Find where the given text appears and provide that cell's center as [X, Y] coordinate. 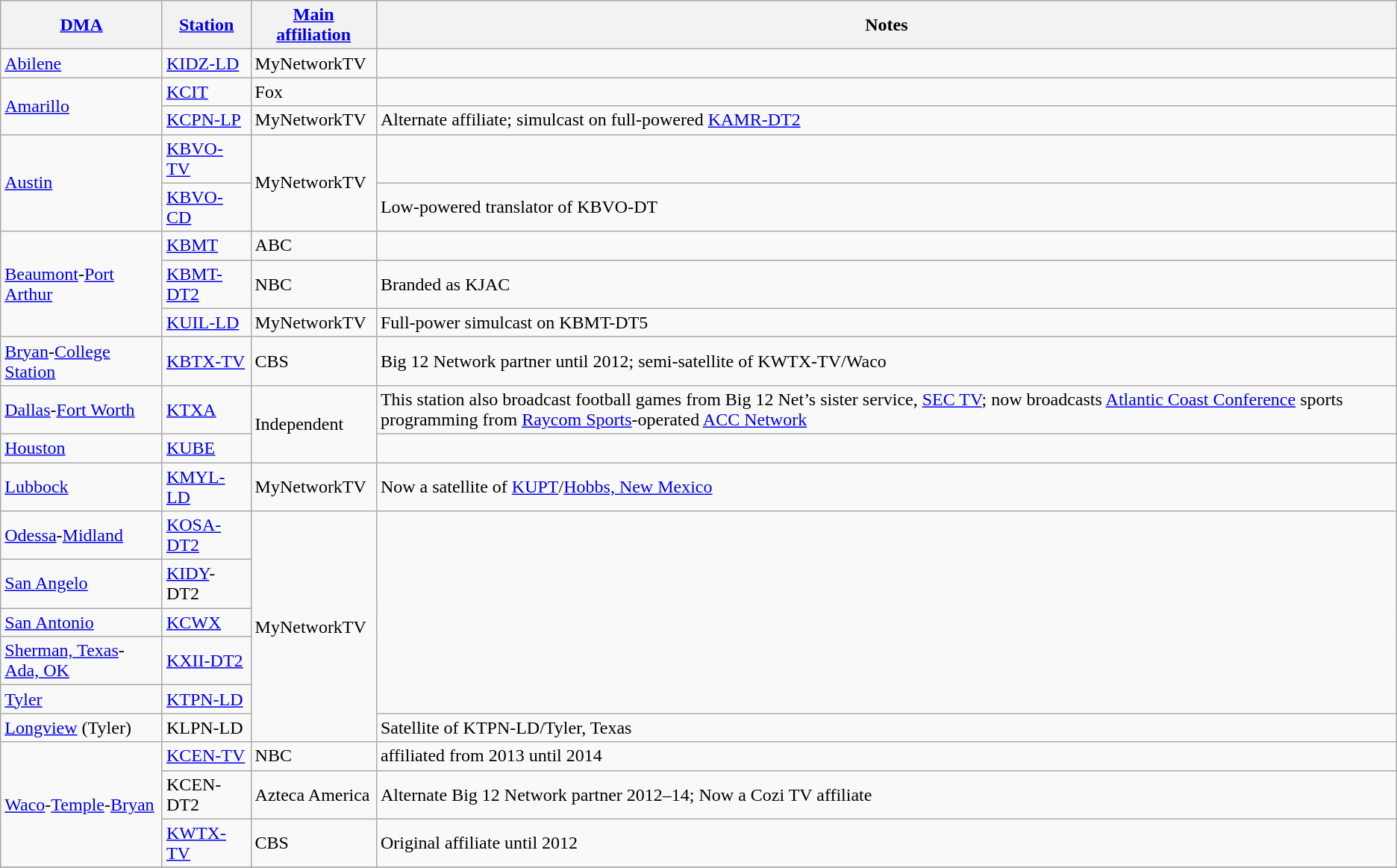
KBVO-TV [206, 158]
Full-power simulcast on KBMT-DT5 [887, 322]
ABC [313, 246]
Satellite of KTPN-LD/Tyler, Texas [887, 728]
KMYL-LD [206, 487]
KCEN-DT2 [206, 794]
KBMT-DT2 [206, 284]
Independent [313, 424]
Original affiliate until 2012 [887, 843]
Branded as KJAC [887, 284]
Bryan-College Station [82, 361]
Austin [82, 183]
KCIT [206, 92]
Now a satellite of KUPT/Hobbs, New Mexico [887, 487]
Sherman, Texas-Ada, OK [82, 661]
Lubbock [82, 487]
Waco-Temple-Bryan [82, 805]
KOSA-DT2 [206, 536]
Main affiliation [313, 25]
Azteca America [313, 794]
Tyler [82, 699]
KIDY-DT2 [206, 584]
Station [206, 25]
Alternate affiliate; simulcast on full-powered KAMR-DT2 [887, 120]
KBMT [206, 246]
KUIL-LD [206, 322]
KUBE [206, 448]
San Antonio [82, 622]
affiliated from 2013 until 2014 [887, 756]
KCWX [206, 622]
Dallas-Fort Worth [82, 409]
Amarillo [82, 106]
KCEN-TV [206, 756]
Beaumont-Port Arthur [82, 284]
KXII-DT2 [206, 661]
KIDZ-LD [206, 63]
Houston [82, 448]
Low-powered translator of KBVO-DT [887, 207]
KCPN-LP [206, 120]
KTPN-LD [206, 699]
KBVO-CD [206, 207]
Longview (Tyler) [82, 728]
KTXA [206, 409]
DMA [82, 25]
Fox [313, 92]
KBTX-TV [206, 361]
KLPN-LD [206, 728]
Notes [887, 25]
San Angelo [82, 584]
Odessa-Midland [82, 536]
Alternate Big 12 Network partner 2012–14; Now a Cozi TV affiliate [887, 794]
Big 12 Network partner until 2012; semi-satellite of KWTX-TV/Waco [887, 361]
KWTX-TV [206, 843]
Abilene [82, 63]
